Scan for the cell matching the given text and deliver its [X, Y] coordinate at center. 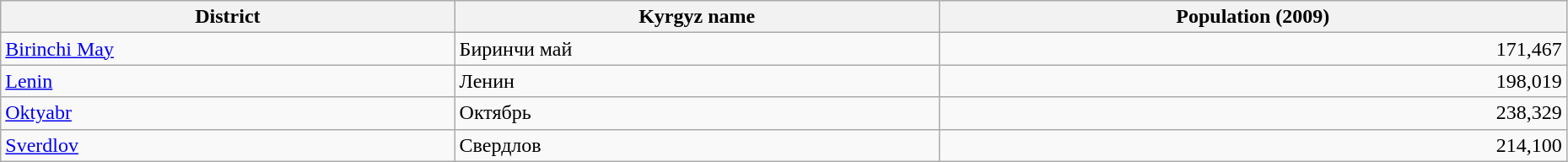
Oktyabr [228, 113]
Sverdlov [228, 145]
Свердлов [697, 145]
238,329 [1253, 113]
Ленин [697, 81]
198,019 [1253, 81]
Lenin [228, 81]
214,100 [1253, 145]
Биринчи май [697, 49]
Birinchi May [228, 49]
171,467 [1253, 49]
Октябрь [697, 113]
Population (2009) [1253, 17]
District [228, 17]
Kyrgyz name [697, 17]
